Return (X, Y) of the center of cell containing provided text 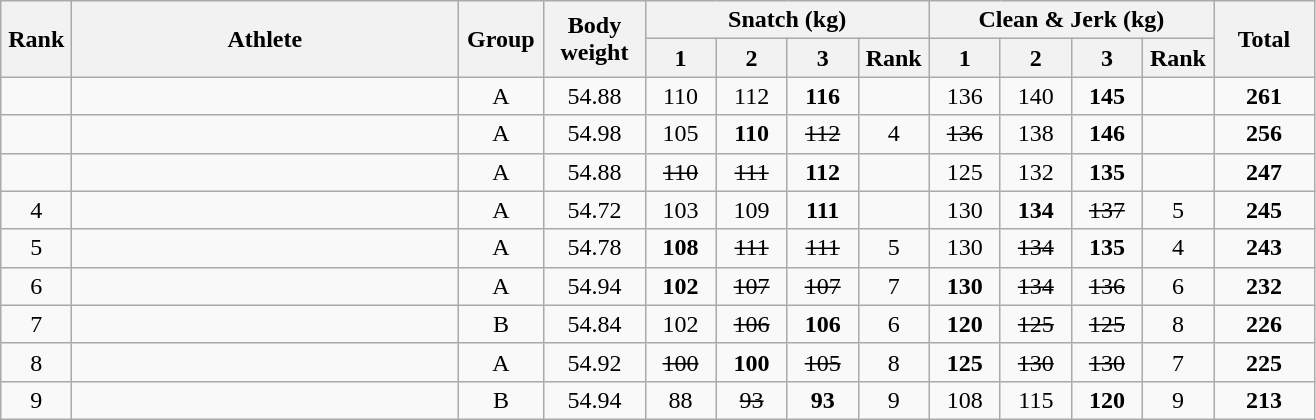
225 (1264, 362)
54.72 (594, 210)
Athlete (265, 39)
54.98 (594, 134)
146 (1106, 134)
247 (1264, 172)
Clean & Jerk (kg) (1071, 20)
Group (501, 39)
145 (1106, 96)
103 (680, 210)
109 (752, 210)
Total (1264, 39)
140 (1036, 96)
226 (1264, 324)
54.92 (594, 362)
137 (1106, 210)
54.84 (594, 324)
Body weight (594, 39)
232 (1264, 286)
116 (822, 96)
Snatch (kg) (787, 20)
138 (1036, 134)
115 (1036, 400)
88 (680, 400)
213 (1264, 400)
132 (1036, 172)
256 (1264, 134)
261 (1264, 96)
245 (1264, 210)
243 (1264, 248)
54.78 (594, 248)
